Extract the [X, Y] coordinate from the center of the cell holding the provided text.  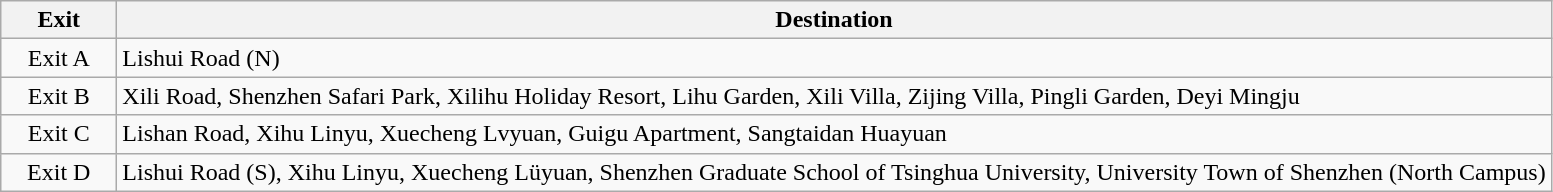
Exit [59, 20]
Destination [834, 20]
Lishan Road, Xihu Linyu, Xuecheng Lvyuan, Guigu Apartment, Sangtaidan Huayuan [834, 134]
Exit B [59, 96]
Exit D [59, 172]
Exit C [59, 134]
Lishui Road (N) [834, 58]
Xili Road, Shenzhen Safari Park, Xilihu Holiday Resort, Lihu Garden, Xili Villa, Zijing Villa, Pingli Garden, Deyi Mingju [834, 96]
Exit A [59, 58]
Lishui Road (S), Xihu Linyu, Xuecheng Lüyuan, Shenzhen Graduate School of Tsinghua University, University Town of Shenzhen (North Campus) [834, 172]
